Determine the [X, Y] coordinate at the center of the cell enclosing the given text.  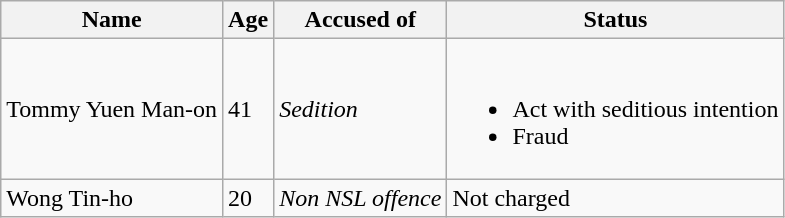
Act with seditious intentionFraud [616, 109]
Accused of [360, 20]
Non NSL offence [360, 198]
Name [112, 20]
Tommy Yuen Man-on [112, 109]
Not charged [616, 198]
41 [248, 109]
Sedition [360, 109]
Status [616, 20]
Wong Tin-ho [112, 198]
Age [248, 20]
20 [248, 198]
